Detect which cell encompasses the target text, then output its [X, Y] center coordinate. 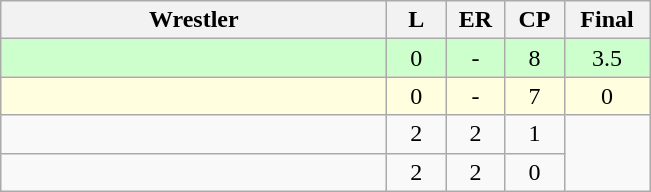
CP [534, 20]
ER [476, 20]
3.5 [607, 58]
7 [534, 96]
Wrestler [194, 20]
L [416, 20]
1 [534, 134]
8 [534, 58]
Final [607, 20]
